Return the [X, Y] coordinate for the center point of the cell that contains the specified text.  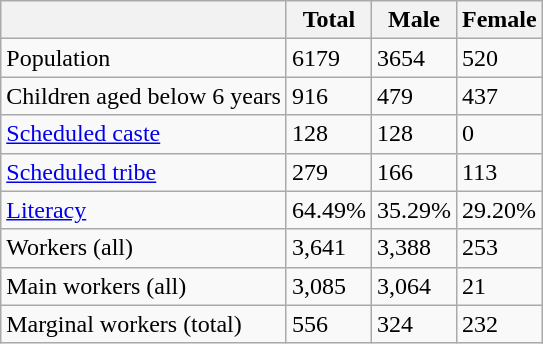
Scheduled tribe [144, 172]
Scheduled caste [144, 134]
6179 [328, 58]
Children aged below 6 years [144, 96]
Population [144, 58]
3,388 [414, 248]
279 [328, 172]
437 [500, 96]
3,064 [414, 286]
166 [414, 172]
21 [500, 286]
0 [500, 134]
113 [500, 172]
Total [328, 20]
35.29% [414, 210]
Female [500, 20]
479 [414, 96]
3,641 [328, 248]
Literacy [144, 210]
556 [328, 324]
Main workers (all) [144, 286]
253 [500, 248]
64.49% [328, 210]
916 [328, 96]
29.20% [500, 210]
Workers (all) [144, 248]
Male [414, 20]
3,085 [328, 286]
Marginal workers (total) [144, 324]
3654 [414, 58]
520 [500, 58]
324 [414, 324]
232 [500, 324]
